Search for the cell housing the specified text and yield its (x, y) center coordinate. 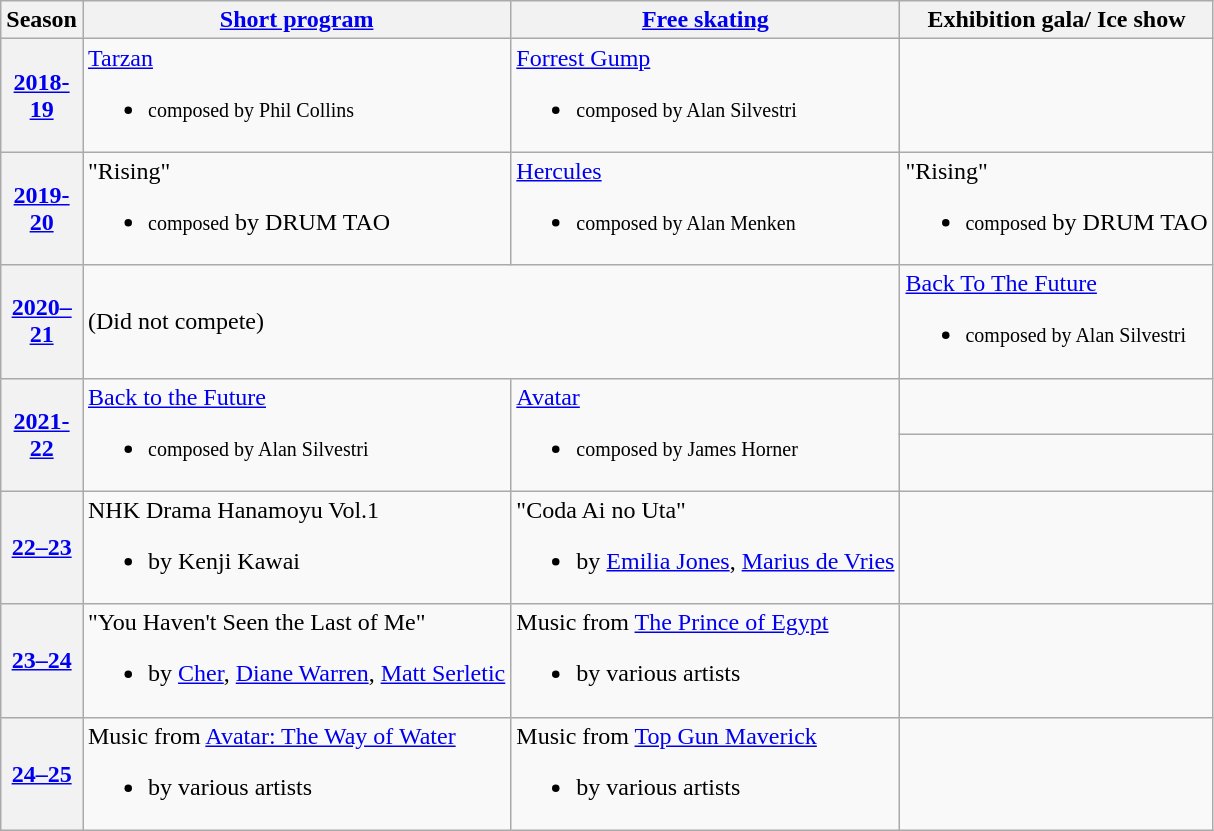
(Did not compete) (490, 322)
Avatarcomposed by James Horner (706, 434)
Herculescomposed by Alan Menken (706, 208)
Exhibition gala/ Ice show (1056, 20)
2019-20 (42, 208)
2018-19 (42, 96)
Music from Top Gun Maverickby various artists (706, 774)
24–25 (42, 774)
Short program (296, 20)
Tarzancomposed by Phil Collins (296, 96)
2020–21 (42, 322)
2021-22 (42, 434)
Free skating (706, 20)
Music from Avatar: The Way of Waterby various artists (296, 774)
NHK Drama Hanamoyu Vol.1by Kenji Kawai (296, 548)
"Coda Ai no Uta"by Emilia Jones, Marius de Vries (706, 548)
23–24 (42, 660)
22–23 (42, 548)
"You Haven't Seen the Last of Me"by Cher, Diane Warren, Matt Serletic (296, 660)
Music from The Prince of Egyptby various artists (706, 660)
Back to the Futurecomposed by Alan Silvestri (296, 434)
Season (42, 20)
Back To The Futurecomposed by Alan Silvestri (1056, 322)
Forrest Gumpcomposed by Alan Silvestri (706, 96)
